Determine the (x, y) coordinate at the center of the cell enclosing the given text.  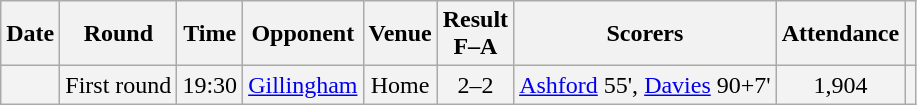
Date (30, 34)
1,904 (840, 85)
Scorers (646, 34)
First round (118, 85)
Opponent (303, 34)
Venue (400, 34)
Gillingham (303, 85)
ResultF–A (475, 34)
2–2 (475, 85)
Attendance (840, 34)
Round (118, 34)
Ashford 55', Davies 90+7' (646, 85)
19:30 (210, 85)
Time (210, 34)
Home (400, 85)
